Output the (x, y) coordinate of the center of the cell containing the given text.  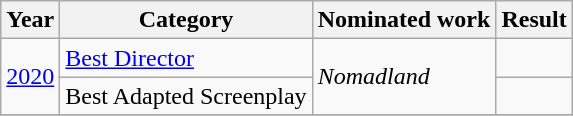
Result (534, 20)
Category (186, 20)
Nominated work (404, 20)
2020 (30, 77)
Best Director (186, 58)
Year (30, 20)
Best Adapted Screenplay (186, 96)
Nomadland (404, 77)
